For the text-containing cell, return its midpoint in (X, Y) coordinate format. 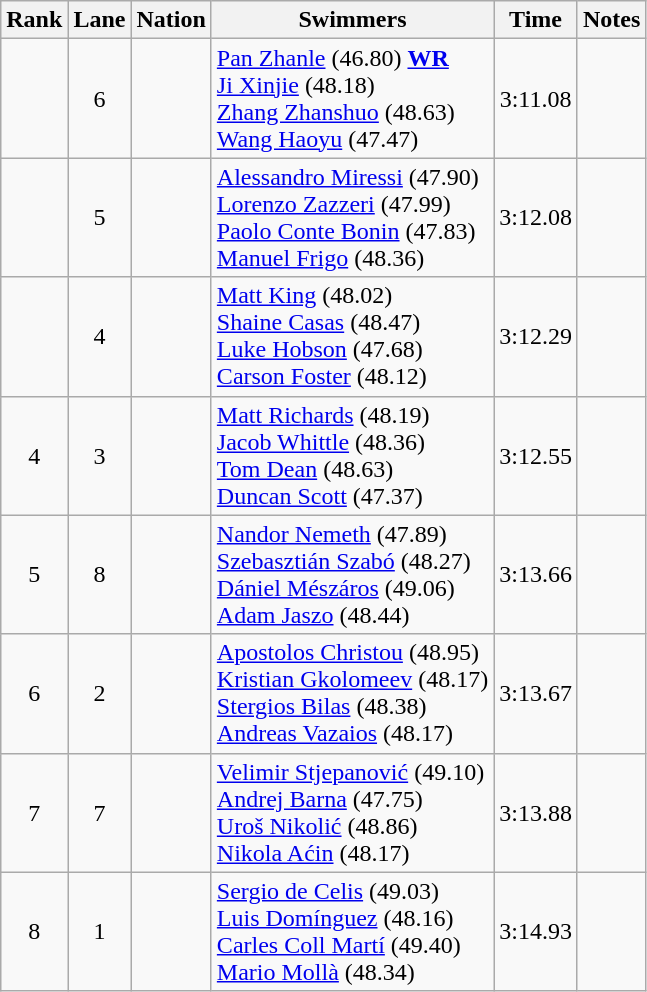
3:14.93 (536, 932)
3:11.08 (536, 98)
2 (100, 694)
Matt King (48.02)Shaine Casas (48.47)Luke Hobson (47.68)Carson Foster (48.12) (352, 336)
Rank (34, 20)
3:13.66 (536, 574)
Swimmers (352, 20)
Lane (100, 20)
3:12.29 (536, 336)
Pan Zhanle (46.80) WRJi Xinjie (48.18)Zhang Zhanshuo (48.63) Wang Haoyu (47.47) (352, 98)
Alessandro Miressi (47.90)Lorenzo Zazzeri (47.99)Paolo Conte Bonin (47.83)Manuel Frigo (48.36) (352, 218)
Apostolos Christou (48.95)Kristian Gkolomeev (48.17)Stergios Bilas (48.38)Andreas Vazaios (48.17) (352, 694)
Matt Richards (48.19)Jacob Whittle (48.36)Tom Dean (48.63)Duncan Scott (47.37) (352, 456)
Velimir Stjepanović (49.10)Andrej Barna (47.75)Uroš Nikolić (48.86)Nikola Aćin (48.17) (352, 812)
3:13.88 (536, 812)
3 (100, 456)
Nandor Nemeth (47.89)Szebasztián Szabó (48.27)Dániel Mészáros (49.06)Adam Jaszo (48.44) (352, 574)
3:13.67 (536, 694)
Notes (611, 20)
Nation (171, 20)
3:12.55 (536, 456)
Time (536, 20)
3:12.08 (536, 218)
Sergio de Celis (49.03)Luis Domínguez (48.16)Carles Coll Martí (49.40)Mario Mollà (48.34) (352, 932)
1 (100, 932)
